Capture the cell that displays the provided text and extract its (X, Y) central coordinate. 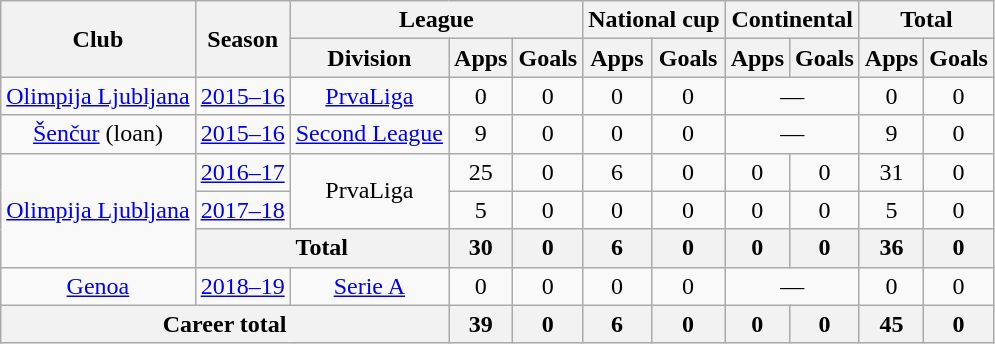
2018–19 (242, 286)
39 (481, 324)
2017–18 (242, 210)
Second League (369, 134)
Career total (225, 324)
Genoa (98, 286)
National cup (654, 20)
Season (242, 39)
31 (891, 172)
30 (481, 248)
25 (481, 172)
Serie A (369, 286)
36 (891, 248)
Continental (792, 20)
2016–17 (242, 172)
45 (891, 324)
League (436, 20)
Šenčur (loan) (98, 134)
Division (369, 58)
Club (98, 39)
